Return the (x, y) coordinate for the center point of the cell that contains the specified text.  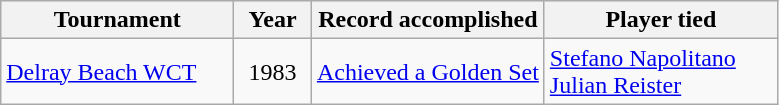
Tournament (118, 20)
Achieved a Golden Set (428, 72)
Delray Beach WCT (118, 72)
Year (273, 20)
Stefano NapolitanoJulian Reister (660, 72)
1983 (273, 72)
Player tied (660, 20)
Record accomplished (428, 20)
